Return [X, Y] of the center of cell containing provided text 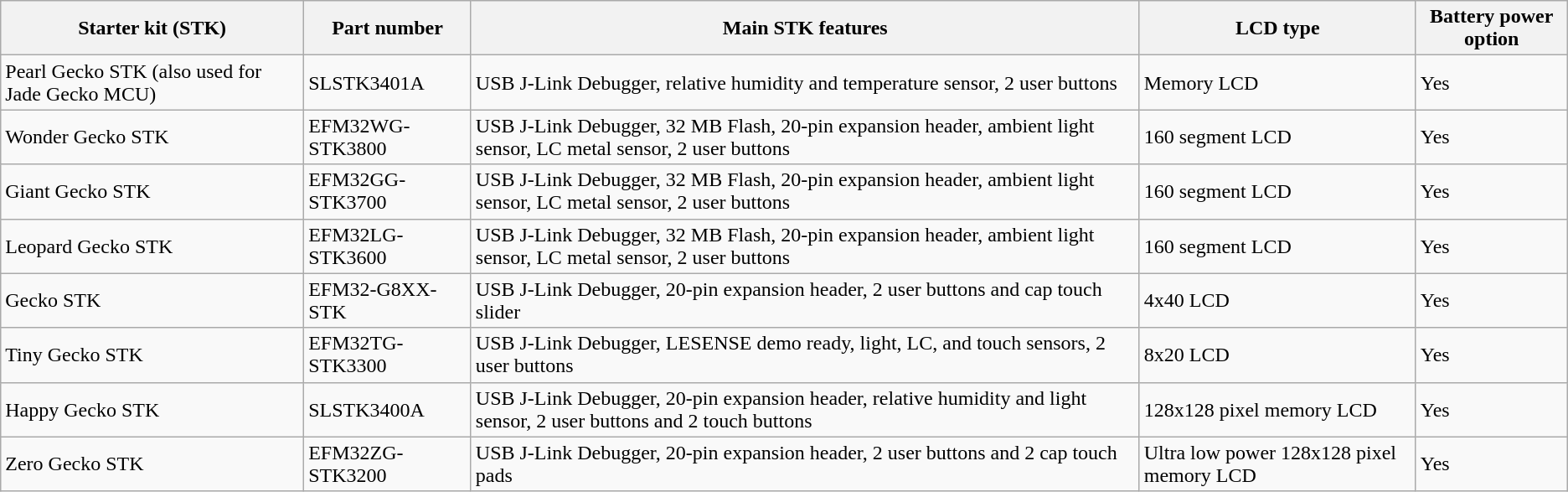
Tiny Gecko STK [152, 355]
SLSTK3400A [388, 409]
Ultra low power 128x128 pixel memory LCD [1277, 464]
Main STK features [805, 28]
LCD type [1277, 28]
USB J-Link Debugger, LESENSE demo ready, light, LC, and touch sensors, 2 user buttons [805, 355]
Gecko STK [152, 300]
Leopard Gecko STK [152, 246]
SLSTK3401A [388, 82]
EFM32-G8XX-STK [388, 300]
4x40 LCD [1277, 300]
Memory LCD [1277, 82]
USB J-Link Debugger, 20-pin expansion header, 2 user buttons and cap touch slider [805, 300]
EFM32GG-STK3700 [388, 191]
Wonder Gecko STK [152, 137]
EFM32TG-STK3300 [388, 355]
8x20 LCD [1277, 355]
128x128 pixel memory LCD [1277, 409]
USB J-Link Debugger, 20-pin expansion header, 2 user buttons and 2 cap touch pads [805, 464]
Giant Gecko STK [152, 191]
EFM32ZG-STK3200 [388, 464]
Zero Gecko STK [152, 464]
USB J-Link Debugger, relative humidity and temperature sensor, 2 user buttons [805, 82]
Starter kit (STK) [152, 28]
Battery power option [1491, 28]
Pearl Gecko STK (also used for Jade Gecko MCU) [152, 82]
Happy Gecko STK [152, 409]
Part number [388, 28]
EFM32LG-STK3600 [388, 246]
EFM32WG-STK3800 [388, 137]
USB J-Link Debugger, 20-pin expansion header, relative humidity and light sensor, 2 user buttons and 2 touch buttons [805, 409]
